Return (X, Y) of the center of cell containing provided text 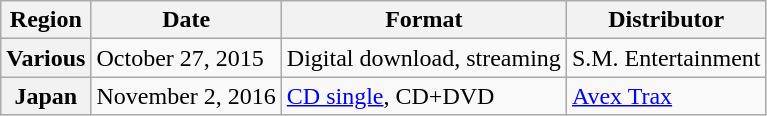
Date (186, 20)
Japan (46, 96)
October 27, 2015 (186, 58)
Digital download, streaming (424, 58)
Avex Trax (666, 96)
S.M. Entertainment (666, 58)
November 2, 2016 (186, 96)
Format (424, 20)
Distributor (666, 20)
Various (46, 58)
CD single, CD+DVD (424, 96)
Region (46, 20)
